Return the (x, y) coordinate for the center point of the cell that contains the specified text.  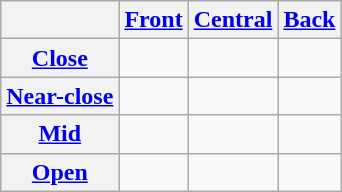
Near-close (60, 96)
Open (60, 172)
Close (60, 58)
Mid (60, 134)
Central (233, 20)
Back (310, 20)
Front (154, 20)
